Provide the [X, Y] coordinate of the cell's center where the given text is located.  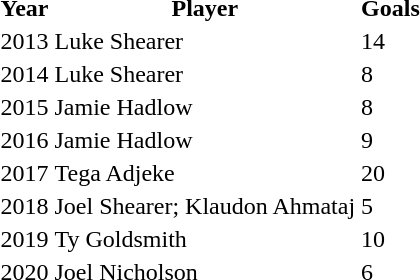
Ty Goldsmith [205, 239]
Tega Adjeke [205, 173]
Joel Shearer; Klaudon Ahmataj [205, 206]
